Scan for the cell matching the given text and deliver its (X, Y) coordinate at center. 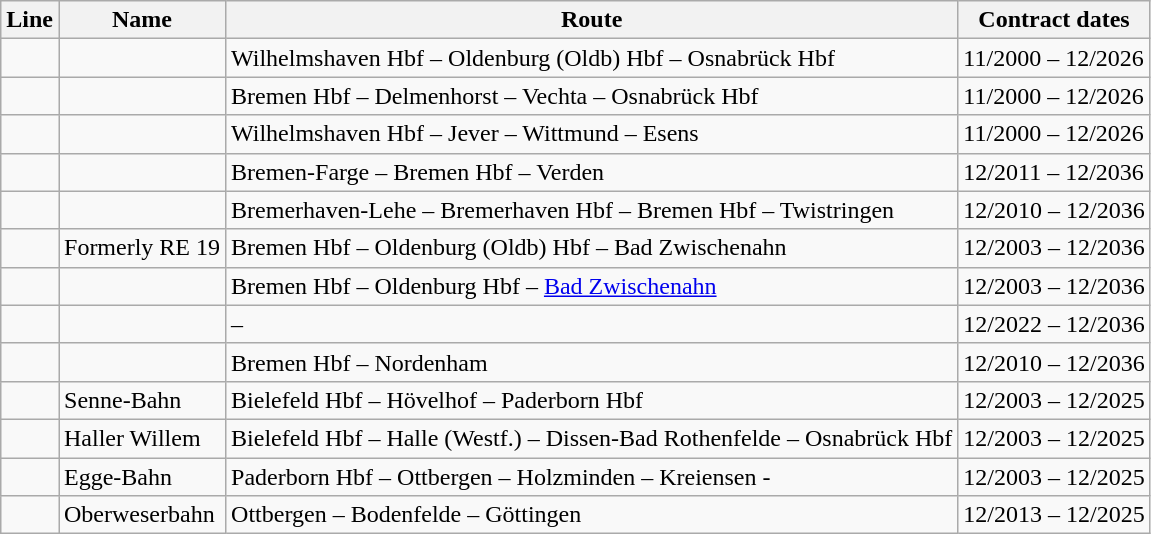
Bremen Hbf – Nordenham (592, 362)
Bielefeld Hbf – Hövelhof – Paderborn Hbf (592, 400)
Bremen Hbf – Delmenhorst – Vechta – Osnabrück Hbf (592, 96)
12/2022 – 12/2036 (1054, 324)
Bielefeld Hbf – Halle (Westf.) – Dissen-Bad Rothenfelde – Osnabrück Hbf (592, 438)
Line (30, 20)
12/2013 – 12/2025 (1054, 515)
Bremen Hbf – Oldenburg Hbf – Bad Zwischenahn (592, 286)
12/2011 – 12/2036 (1054, 172)
Route (592, 20)
Oberweserbahn (142, 515)
Bremen-Farge – Bremen Hbf – Verden (592, 172)
Wilhelmshaven Hbf – Oldenburg (Oldb) Hbf – Osnabrück Hbf (592, 58)
Egge-Bahn (142, 477)
Formerly RE 19 (142, 248)
Contract dates (1054, 20)
Ottbergen – Bodenfelde – Göttingen (592, 515)
Name (142, 20)
Bremen Hbf – Oldenburg (Oldb) Hbf – Bad Zwischenahn (592, 248)
– (592, 324)
Paderborn Hbf – Ottbergen – Holzminden – Kreiensen - (592, 477)
Senne-Bahn (142, 400)
Wilhelmshaven Hbf – Jever – Wittmund – Esens (592, 134)
Bremerhaven-Lehe – Bremerhaven Hbf – Bremen Hbf – Twistringen (592, 210)
Haller Willem (142, 438)
